Search for the cell housing the specified text and yield its [X, Y] center coordinate. 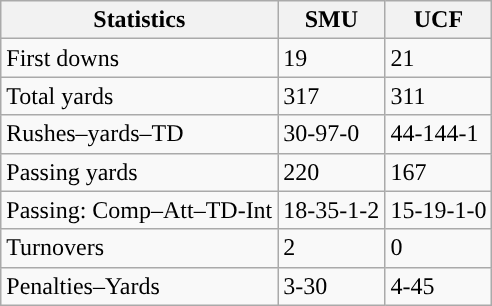
30-97-0 [332, 134]
Passing: Comp–Att–TD-Int [140, 210]
0 [438, 248]
Turnovers [140, 248]
4-45 [438, 286]
15-19-1-0 [438, 210]
Total yards [140, 96]
Rushes–yards–TD [140, 134]
First downs [140, 58]
Statistics [140, 20]
18-35-1-2 [332, 210]
220 [332, 172]
UCF [438, 20]
2 [332, 248]
19 [332, 58]
Passing yards [140, 172]
311 [438, 96]
44-144-1 [438, 134]
317 [332, 96]
SMU [332, 20]
Penalties–Yards [140, 286]
167 [438, 172]
3-30 [332, 286]
21 [438, 58]
